Identify which cell holds the provided text, then report its [x, y] central coordinate. 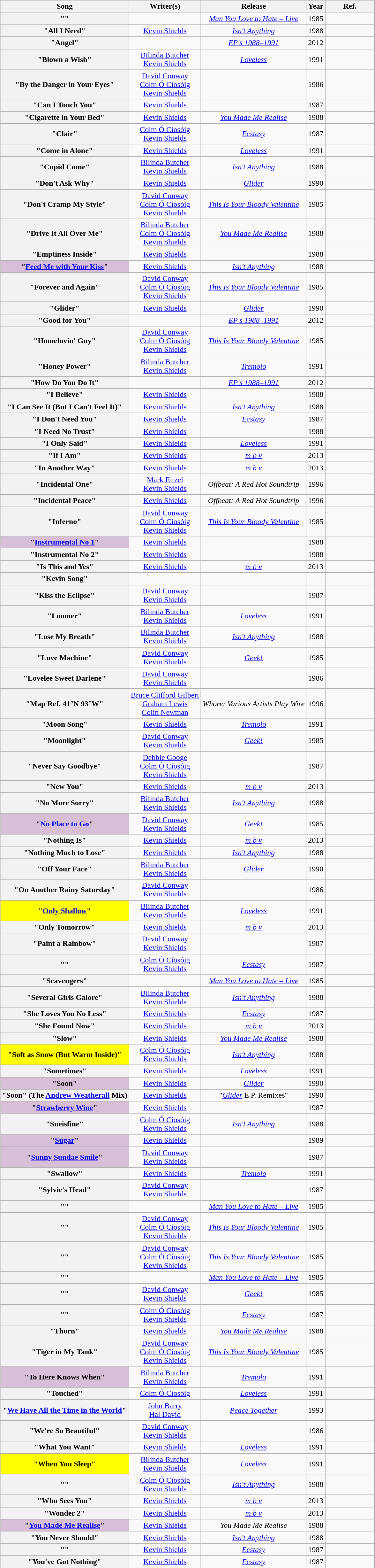
"Off Your Face" [65, 869]
"Drive It All Over Me" [65, 234]
"She Found Now" [65, 1026]
"Swallow" [65, 1173]
"To Here Knows When" [65, 1377]
"No More Sorry" [65, 803]
"By the Danger in Your Eyes" [65, 84]
Year [316, 6]
Ref. [350, 6]
Writer(s) [165, 6]
"Feed Me with Your Kiss" [65, 266]
"How Do You Do It" [65, 382]
"Instrumental No 1" [65, 542]
"Tiger in My Tank" [65, 1352]
Debbie GoogeColm Ó CíosóigKevin Shields [165, 766]
"Only Shallow" [65, 911]
Bruce Clifford GilbertGraham LewisColin Newman [165, 703]
"Forever and Again" [65, 287]
"Emptiness Inside" [65, 254]
"Only Tomorrow" [65, 927]
"Sylvie's Head" [65, 1190]
"Paint a Rainbow" [65, 943]
"You've Got Nothing" [65, 1562]
"Sugar" [65, 1140]
"When You Sleep" [65, 1464]
"Moon Song" [65, 724]
"Incidental One" [65, 484]
"Wonder 2" [65, 1513]
"Blown a Wish" [65, 59]
"Clair" [65, 134]
"Lovelee Sweet Darlene" [65, 678]
"Kevin Song" [65, 579]
Song [65, 6]
"Incidental Peace" [65, 501]
"Come in Alone" [65, 150]
Bilinda ButcherColm Ó CíosóigKevin Shields [165, 234]
"In Another Way" [65, 467]
"She Loves You No Less" [65, 1014]
"Soon" [65, 1083]
"Honey Power" [65, 366]
"Lose My Breath" [65, 637]
"Never Say Goodbye" [65, 766]
"Sueisfine" [65, 1124]
1989 [316, 1140]
"Strawberry Wine" [65, 1108]
"Homelovin' Guy" [65, 341]
"Don't Cramp My Style" [65, 204]
"Scavengers" [65, 981]
Colm Ó Cíosóig [165, 1394]
"Can I Touch You" [65, 105]
"I Believe" [65, 395]
"Cigarette in Your Bed" [65, 117]
"Kiss the Eclipse" [65, 595]
Mark EitzelKevin Shields [165, 484]
"Sunny Sundae Smile" [65, 1157]
"You Made Me Realise" [65, 1525]
"You Never Should" [65, 1537]
"Soon" (The Andrew Weatherall Mix) [65, 1095]
"On Another Rainy Saturday" [65, 890]
"No Place to Go" [65, 824]
"Several Girls Galore" [65, 997]
"We're So Beautiful" [65, 1431]
Whore: Various Artists Play Wire [254, 703]
"Thorn" [65, 1331]
"Loomer" [65, 616]
"Love Machine" [65, 658]
"Touched" [65, 1394]
"Soft as Snow (But Warm Inside)" [65, 1054]
1993 [316, 1410]
John BarryHal David [165, 1410]
"Don't Ask Why" [65, 183]
"Nothing Much to Lose" [65, 853]
"Instrumental No 2" [65, 554]
"Inferno" [65, 521]
"Map Ref. 41°N 93°W" [65, 703]
"Slow" [65, 1038]
"Is This and Yes" [65, 567]
"I Need No Trust" [65, 431]
"I Can See It (But I Can't Feel It)" [65, 407]
"Nothing Is" [65, 840]
"Moonlight" [65, 741]
"Cupid Come" [65, 167]
"Glider E.P. Remixes" [254, 1095]
"Angel" [65, 43]
"We Have All the Time in the World" [65, 1410]
"All I Need" [65, 31]
"Glider" [65, 308]
"Who Sees You" [65, 1501]
"I Only Said" [65, 443]
"New You" [65, 787]
"I Don't Need You" [65, 419]
Peace Together [254, 1410]
"Good for You" [65, 320]
"What You Want" [65, 1447]
"Sometimes" [65, 1071]
"If I Am" [65, 455]
Release [254, 6]
